Detect which cell encompasses the target text, then output its (x, y) center coordinate. 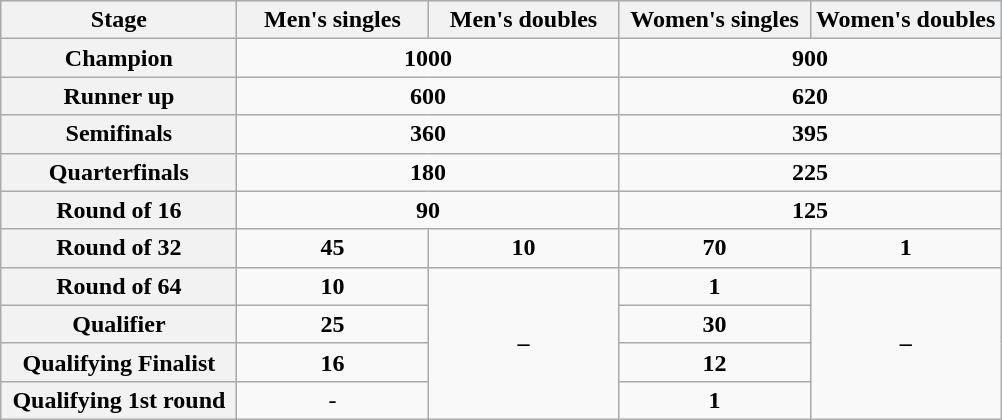
90 (428, 210)
Semifinals (119, 134)
70 (714, 248)
600 (428, 96)
Stage (119, 20)
Round of 64 (119, 286)
360 (428, 134)
16 (332, 362)
Women's doubles (906, 20)
125 (810, 210)
Round of 32 (119, 248)
Runner up (119, 96)
180 (428, 172)
Qualifying Finalist (119, 362)
Qualifying 1st round (119, 400)
Women's singles (714, 20)
30 (714, 324)
395 (810, 134)
25 (332, 324)
1000 (428, 58)
Champion (119, 58)
Qualifier (119, 324)
- (332, 400)
12 (714, 362)
45 (332, 248)
900 (810, 58)
Round of 16 (119, 210)
Quarterfinals (119, 172)
620 (810, 96)
225 (810, 172)
Men's singles (332, 20)
Men's doubles (524, 20)
